For the text-containing cell, return its midpoint in [X, Y] coordinate format. 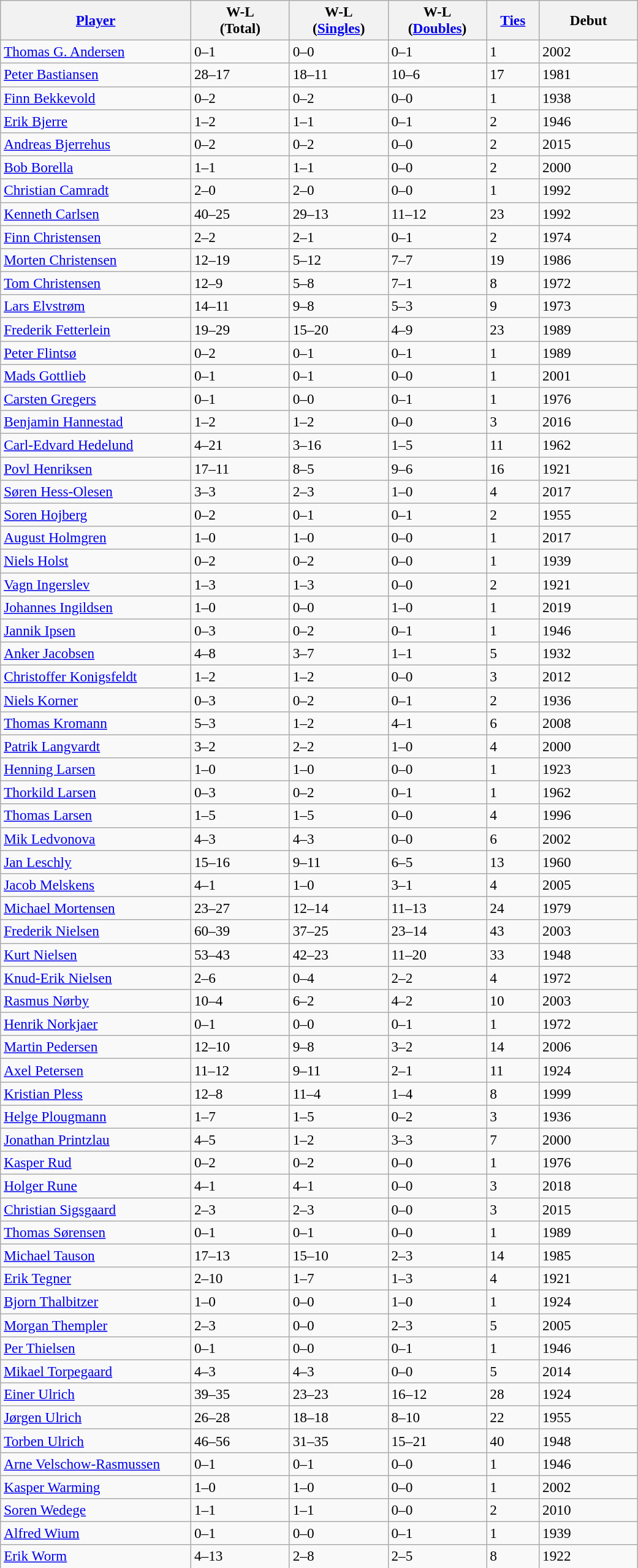
Carl-Edvard Hedelund [96, 445]
Peter Bastiansen [96, 75]
3–7 [338, 653]
Anker Jacobsen [96, 653]
2008 [588, 723]
28 [513, 1394]
23–23 [338, 1394]
1979 [588, 908]
Niels Korner [96, 700]
Søren Hess-Olesen [96, 491]
1981 [588, 75]
Henning Larsen [96, 769]
2–5 [438, 1556]
Martin Pedersen [96, 1047]
28–17 [240, 75]
6–2 [338, 1001]
4–13 [240, 1556]
Debut [588, 20]
Carsten Gregers [96, 399]
5–12 [338, 260]
W-L(Doubles) [438, 20]
1922 [588, 1556]
0–4 [338, 977]
4–21 [240, 445]
1–4 [438, 1093]
8–5 [338, 468]
Morten Christensen [96, 260]
2–10 [240, 1278]
Patrik Langvardt [96, 746]
2019 [588, 607]
August Holmgren [96, 537]
7 [513, 1140]
Einer Ulrich [96, 1394]
4–8 [240, 653]
16 [513, 468]
5–8 [338, 283]
2–8 [338, 1556]
Michael Tauson [96, 1256]
Tom Christensen [96, 283]
1960 [588, 862]
60–39 [240, 931]
Helge Plougmann [96, 1116]
Soren Hojberg [96, 515]
Mik Ledvonova [96, 839]
1974 [588, 237]
9 [513, 306]
24 [513, 908]
Player [96, 20]
18–11 [338, 75]
Kenneth Carlsen [96, 214]
2012 [588, 676]
8–10 [438, 1417]
Mads Gottlieb [96, 376]
Thorkild Larsen [96, 792]
Christian Sigsgaard [96, 1209]
12–14 [338, 908]
Erik Tegner [96, 1278]
1999 [588, 1093]
1973 [588, 306]
23–14 [438, 931]
4–9 [438, 329]
Bjorn Thalbitzer [96, 1301]
Jonathan Printzlau [96, 1140]
Thomas Kromann [96, 723]
Christian Camradt [96, 191]
Finn Christensen [96, 237]
4–5 [240, 1140]
2014 [588, 1371]
33 [513, 955]
Axel Petersen [96, 1070]
7–7 [438, 260]
43 [513, 931]
1932 [588, 653]
15–20 [338, 329]
2010 [588, 1510]
10–6 [438, 75]
Vagn Ingerslev [96, 584]
Erik Worm [96, 1556]
Mikael Torpegaard [96, 1371]
1996 [588, 816]
15–10 [338, 1256]
42–23 [338, 955]
Knud-Erik Nielsen [96, 977]
40 [513, 1441]
Henrik Norkjaer [96, 1024]
3–16 [338, 445]
Kristian Pless [96, 1093]
53–43 [240, 955]
15–16 [240, 862]
1923 [588, 769]
Jan Leschly [96, 862]
Johannes Ingildsen [96, 607]
12–19 [240, 260]
Frederik Nielsen [96, 931]
31–35 [338, 1441]
1938 [588, 98]
6–5 [438, 862]
19–29 [240, 329]
Finn Bekkevold [96, 98]
10–4 [240, 1001]
17 [513, 75]
Rasmus Nørby [96, 1001]
22 [513, 1417]
16–12 [438, 1394]
Povl Henriksen [96, 468]
Thomas Sørensen [96, 1232]
7–1 [438, 283]
11–4 [338, 1093]
19 [513, 260]
12–10 [240, 1047]
Holger Rune [96, 1186]
2–6 [240, 977]
Arne Velschow-Rasmussen [96, 1464]
1985 [588, 1256]
Per Thielsen [96, 1348]
39–35 [240, 1394]
Morgan Thempler [96, 1325]
Kasper Rud [96, 1163]
Kasper Warming [96, 1487]
4–2 [438, 1001]
2006 [588, 1047]
40–25 [240, 214]
Torben Ulrich [96, 1441]
Erik Bjerre [96, 121]
W-L(Singles) [338, 20]
2001 [588, 376]
Peter Flintsø [96, 352]
2018 [588, 1186]
Lars Elvstrøm [96, 306]
W-L(Total) [240, 20]
23–27 [240, 908]
Jacob Melskens [96, 885]
12–9 [240, 283]
Soren Wedege [96, 1510]
Ties [513, 20]
Alfred Wium [96, 1533]
Michael Mortensen [96, 908]
Jørgen Ulrich [96, 1417]
9–6 [438, 468]
Thomas G. Andersen [96, 51]
12–8 [240, 1093]
Benjamin Hannestad [96, 422]
26–28 [240, 1417]
15–21 [438, 1441]
17–13 [240, 1256]
11–13 [438, 908]
13 [513, 862]
37–25 [338, 931]
Andreas Bjerrehus [96, 144]
Frederik Fetterlein [96, 329]
Niels Holst [96, 561]
Jannik Ipsen [96, 631]
2016 [588, 422]
Thomas Larsen [96, 816]
14–11 [240, 306]
Christoffer Konigsfeldt [96, 676]
18–18 [338, 1417]
11–20 [438, 955]
Kurt Nielsen [96, 955]
3–1 [438, 885]
10 [513, 1001]
17–11 [240, 468]
1986 [588, 260]
29–13 [338, 214]
46–56 [240, 1441]
Bob Borella [96, 167]
